Return the [x, y] coordinate for the center point of the cell that contains the specified text.  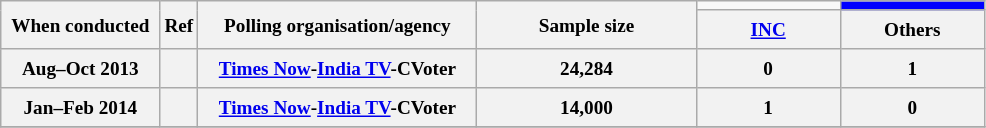
Jan–Feb 2014 [80, 108]
Polling organisation/agency [338, 25]
Others [912, 30]
Aug–Oct 2013 [80, 68]
14,000 [586, 108]
24,284 [586, 68]
INC [768, 30]
When conducted [80, 25]
Ref [179, 25]
Sample size [586, 25]
